Search for the cell housing the specified text and yield its (x, y) center coordinate. 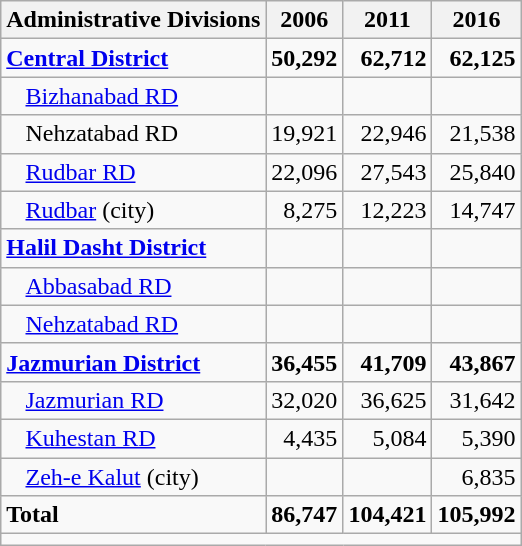
5,084 (388, 438)
2006 (304, 20)
Halil Dasht District (134, 248)
2016 (476, 20)
105,992 (476, 515)
22,096 (304, 172)
6,835 (476, 477)
50,292 (304, 58)
Central District (134, 58)
104,421 (388, 515)
19,921 (304, 134)
86,747 (304, 515)
5,390 (476, 438)
Bizhanabad RD (134, 96)
Kuhestan RD (134, 438)
31,642 (476, 400)
27,543 (388, 172)
Total (134, 515)
14,747 (476, 210)
2011 (388, 20)
Jazmurian District (134, 362)
62,125 (476, 58)
43,867 (476, 362)
21,538 (476, 134)
22,946 (388, 134)
32,020 (304, 400)
Administrative Divisions (134, 20)
Abbasabad RD (134, 286)
36,455 (304, 362)
25,840 (476, 172)
36,625 (388, 400)
8,275 (304, 210)
4,435 (304, 438)
62,712 (388, 58)
41,709 (388, 362)
12,223 (388, 210)
Zeh-e Kalut (city) (134, 477)
Rudbar RD (134, 172)
Jazmurian RD (134, 400)
Rudbar (city) (134, 210)
